Locate the cell with the specified text and output its (X, Y) center coordinate. 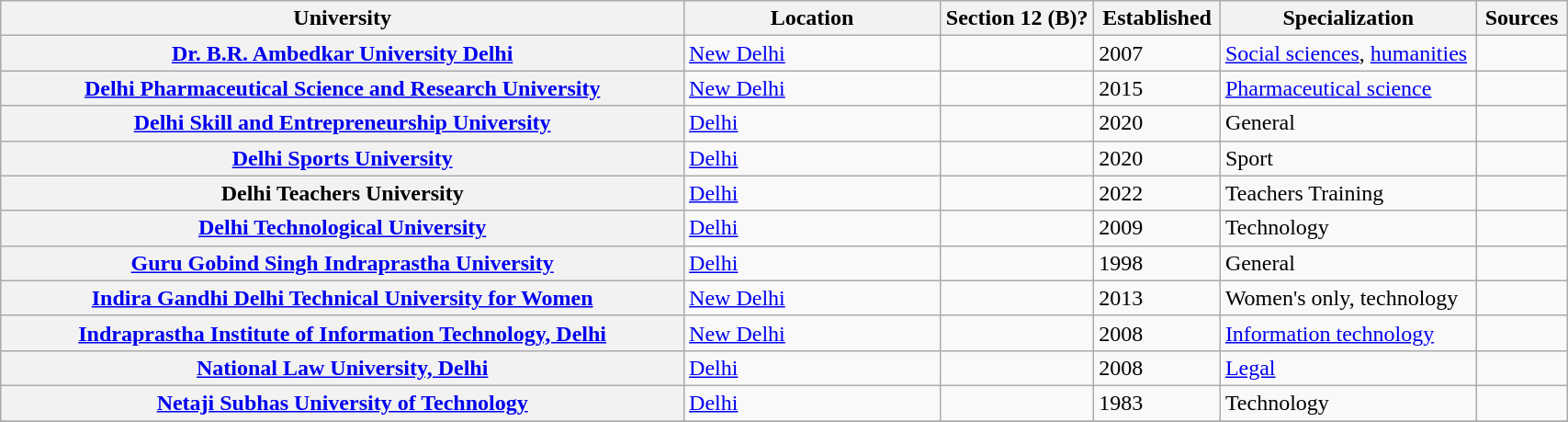
Established (1157, 18)
Delhi Pharmaceutical Science and Research University (343, 88)
2022 (1157, 193)
1998 (1157, 263)
Section 12 (B)? (1016, 18)
Teachers Training (1348, 193)
Sport (1348, 158)
Location (812, 18)
2007 (1157, 53)
Specialization (1348, 18)
Netaji Subhas University of Technology (343, 403)
Pharmaceutical science (1348, 88)
Social sciences, humanities (1348, 53)
Legal (1348, 368)
Delhi Skill and Entrepreneurship University (343, 123)
University (343, 18)
Sources (1521, 18)
Delhi Teachers University (343, 193)
Information technology (1348, 333)
1983 (1157, 403)
Delhi Sports University (343, 158)
National Law University, Delhi (343, 368)
Delhi Technological University (343, 228)
Indraprastha Institute of Information Technology, Delhi (343, 333)
2015 (1157, 88)
Women's only, technology (1348, 298)
2013 (1157, 298)
Indira Gandhi Delhi Technical University for Women (343, 298)
Dr. B.R. Ambedkar University Delhi (343, 53)
2009 (1157, 228)
Guru Gobind Singh Indraprastha University (343, 263)
